Scan for the cell matching the given text and deliver its (X, Y) coordinate at center. 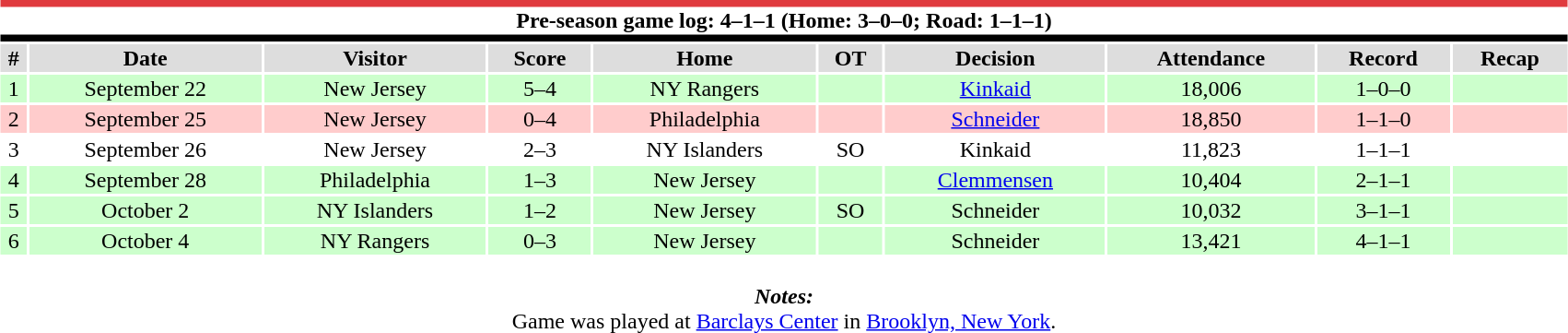
10,404 (1211, 180)
1–1–0 (1383, 119)
1–2 (540, 210)
1–0–0 (1383, 89)
September 28 (146, 180)
2 (14, 119)
Decision (995, 58)
2–1–1 (1383, 180)
1 (14, 89)
Record (1383, 58)
September 26 (146, 149)
2–3 (540, 149)
4–1–1 (1383, 241)
13,421 (1211, 241)
3 (14, 149)
4 (14, 180)
Attendance (1211, 58)
Clemmensen (995, 180)
1–3 (540, 180)
5 (14, 210)
# (14, 58)
Recap (1511, 58)
10,032 (1211, 210)
Date (146, 58)
6 (14, 241)
Score (540, 58)
October 2 (146, 210)
18,006 (1211, 89)
Pre-season game log: 4–1–1 (Home: 3–0–0; Road: 1–1–1) (784, 20)
Home (706, 58)
18,850 (1211, 119)
Visitor (376, 58)
0–4 (540, 119)
5–4 (540, 89)
3–1–1 (1383, 210)
OT (850, 58)
October 4 (146, 241)
1–1–1 (1383, 149)
September 22 (146, 89)
11,823 (1211, 149)
0–3 (540, 241)
September 25 (146, 119)
